Scan for the cell matching the given text and deliver its [X, Y] coordinate at center. 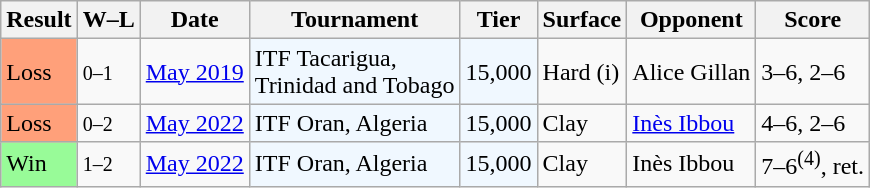
Tournament [354, 20]
0–1 [108, 72]
W–L [108, 20]
0–2 [108, 123]
Alice Gillan [692, 72]
Hard (i) [582, 72]
1–2 [108, 164]
3–6, 2–6 [813, 72]
Surface [582, 20]
ITF Tacarigua, Trinidad and Tobago [354, 72]
May 2019 [194, 72]
Result [39, 20]
Date [194, 20]
4–6, 2–6 [813, 123]
Score [813, 20]
Win [39, 164]
Opponent [692, 20]
7–6(4), ret. [813, 164]
Tier [498, 20]
